Scan for the cell matching the given text and deliver its (X, Y) coordinate at center. 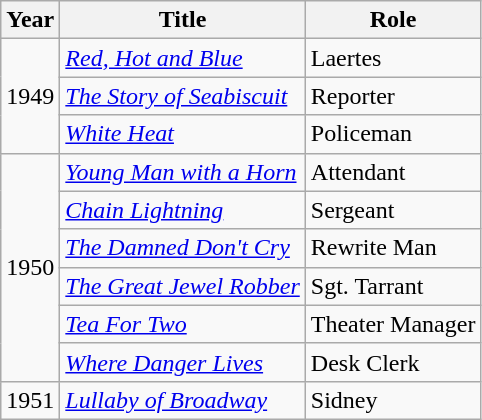
Sgt. Tarrant (393, 286)
Chain Lightning (182, 210)
Theater Manager (393, 324)
The Great Jewel Robber (182, 286)
Sidney (393, 400)
Policeman (393, 134)
Year (30, 20)
Title (182, 20)
Rewrite Man (393, 248)
The Story of Seabiscuit (182, 96)
Red, Hot and Blue (182, 58)
White Heat (182, 134)
Reporter (393, 96)
1949 (30, 96)
Attendant (393, 172)
Sergeant (393, 210)
Young Man with a Horn (182, 172)
Lullaby of Broadway (182, 400)
1951 (30, 400)
Role (393, 20)
The Damned Don't Cry (182, 248)
Where Danger Lives (182, 362)
Desk Clerk (393, 362)
Tea For Two (182, 324)
1950 (30, 267)
Laertes (393, 58)
